Output the [x, y] coordinate of the center of the cell containing the given text.  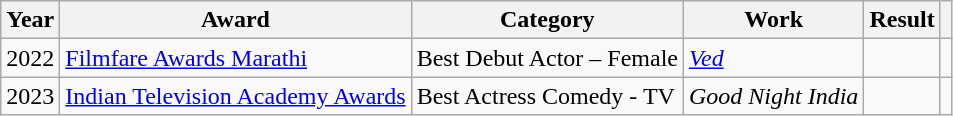
Best Debut Actor – Female [547, 58]
Filmfare Awards Marathi [236, 58]
Work [773, 20]
Category [547, 20]
Indian Television Academy Awards [236, 96]
Good Night India [773, 96]
Ved [773, 58]
Best Actress Comedy - TV [547, 96]
Year [30, 20]
Award [236, 20]
Result [902, 20]
2023 [30, 96]
2022 [30, 58]
